Provide the (X, Y) coordinate of the cell's center where the given text is located.  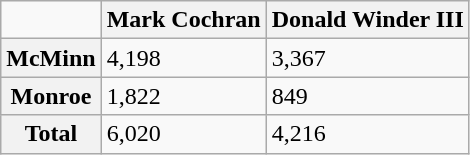
Total (51, 134)
1,822 (184, 96)
3,367 (368, 58)
6,020 (184, 134)
849 (368, 96)
4,216 (368, 134)
McMinn (51, 58)
4,198 (184, 58)
Monroe (51, 96)
Mark Cochran (184, 20)
Donald Winder III (368, 20)
